From the cell containing the given text, extract its center point as [x, y] coordinate. 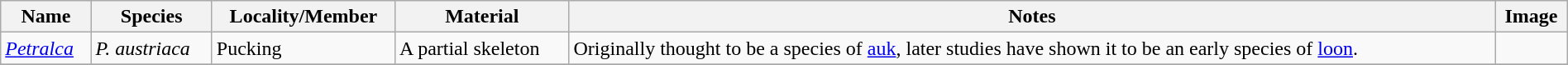
Name [46, 17]
Pucking [303, 48]
Material [482, 17]
Petralca [46, 48]
A partial skeleton [482, 48]
Species [151, 17]
Originally thought to be a species of auk, later studies have shown it to be an early species of loon. [1032, 48]
Locality/Member [303, 17]
Notes [1032, 17]
P. austriaca [151, 48]
Image [1532, 17]
